Capture the cell that displays the provided text and extract its [X, Y] central coordinate. 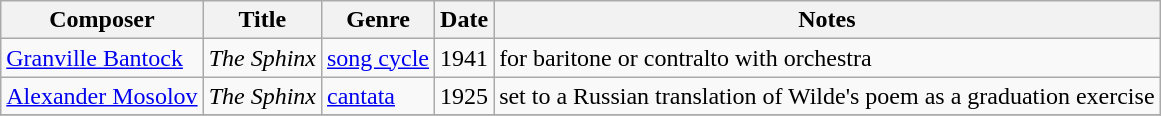
Title [262, 20]
set to a Russian translation of Wilde's poem as a graduation exercise [827, 96]
Genre [378, 20]
Alexander Mosolov [102, 96]
song cycle [378, 58]
Notes [827, 20]
for baritone or contralto with orchestra [827, 58]
1941 [464, 58]
cantata [378, 96]
1925 [464, 96]
Composer [102, 20]
Granville Bantock [102, 58]
Date [464, 20]
